Determine the (x, y) coordinate at the center of the cell enclosing the given text.  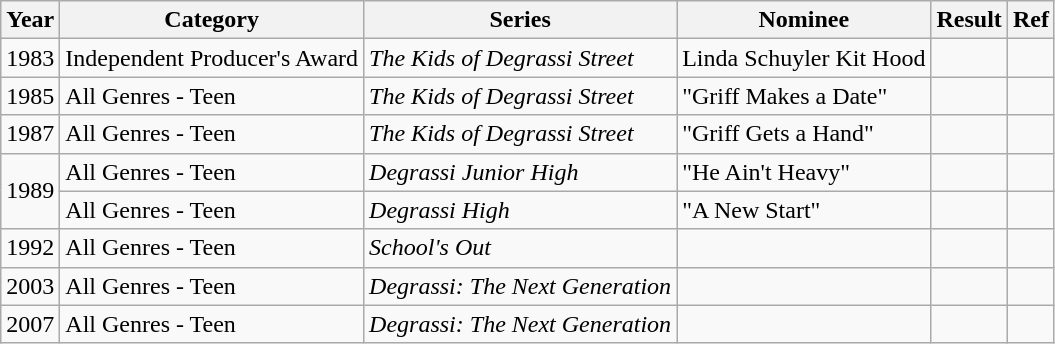
School's Out (520, 248)
"A New Start" (804, 210)
1985 (30, 96)
Ref (1030, 20)
"Griff Makes a Date" (804, 96)
1989 (30, 191)
1992 (30, 248)
1987 (30, 134)
1983 (30, 58)
Degrassi Junior High (520, 172)
Independent Producer's Award (212, 58)
Linda Schuyler Kit Hood (804, 58)
2003 (30, 286)
Series (520, 20)
Degrassi High (520, 210)
Result (969, 20)
"Griff Gets a Hand" (804, 134)
"He Ain't Heavy" (804, 172)
2007 (30, 324)
Year (30, 20)
Nominee (804, 20)
Category (212, 20)
